Return (X, Y) of the center of cell containing provided text 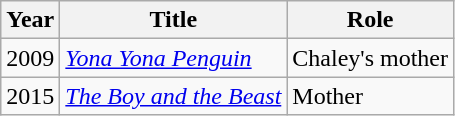
Chaley's mother (370, 58)
Mother (370, 96)
Yona Yona Penguin (174, 58)
2015 (30, 96)
Role (370, 20)
2009 (30, 58)
The Boy and the Beast (174, 96)
Year (30, 20)
Title (174, 20)
